Capture the cell that displays the provided text and extract its [X, Y] central coordinate. 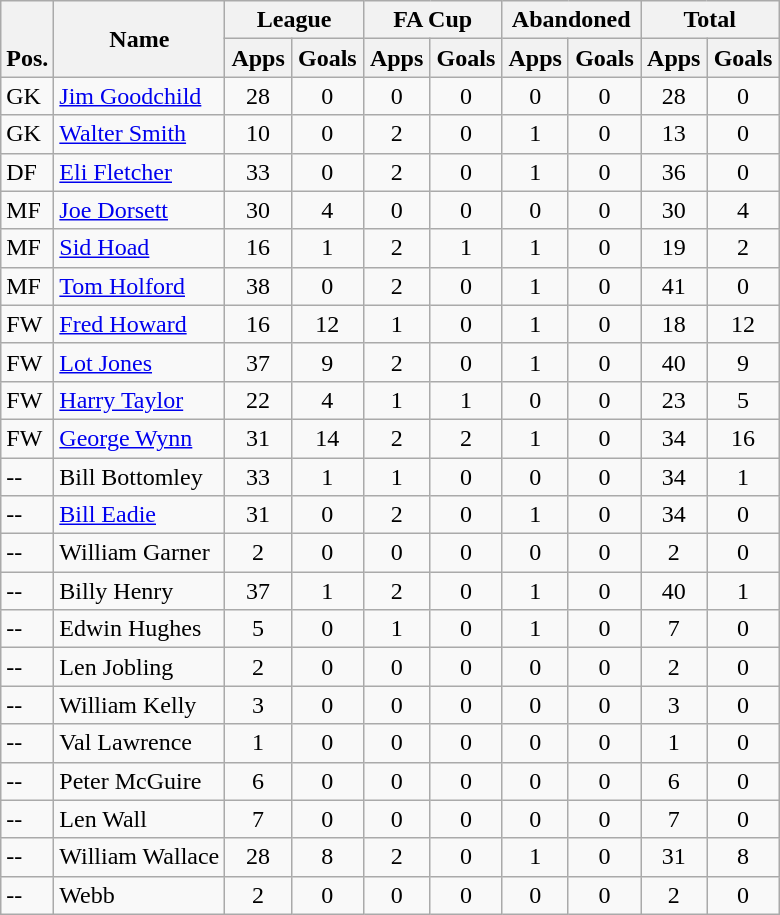
Fred Howard [140, 324]
Eli Fletcher [140, 172]
Abandoned [572, 20]
Jim Goodchild [140, 96]
Len Jobling [140, 667]
Val Lawrence [140, 743]
Joe Dorsett [140, 210]
William Wallace [140, 857]
Total [710, 20]
Bill Bottomley [140, 477]
Pos. [28, 39]
23 [674, 400]
League [294, 20]
Len Wall [140, 819]
William Garner [140, 553]
19 [674, 248]
10 [258, 134]
18 [674, 324]
Billy Henry [140, 591]
Webb [140, 895]
DF [28, 172]
Edwin Hughes [140, 629]
Lot Jones [140, 362]
Bill Eadie [140, 515]
Tom Holford [140, 286]
FA Cup [432, 20]
Sid Hoad [140, 248]
22 [258, 400]
13 [674, 134]
Walter Smith [140, 134]
41 [674, 286]
Peter McGuire [140, 781]
Name [140, 39]
36 [674, 172]
Harry Taylor [140, 400]
George Wynn [140, 438]
38 [258, 286]
William Kelly [140, 705]
14 [327, 438]
